Locate the cell with the specified text and output its [x, y] center coordinate. 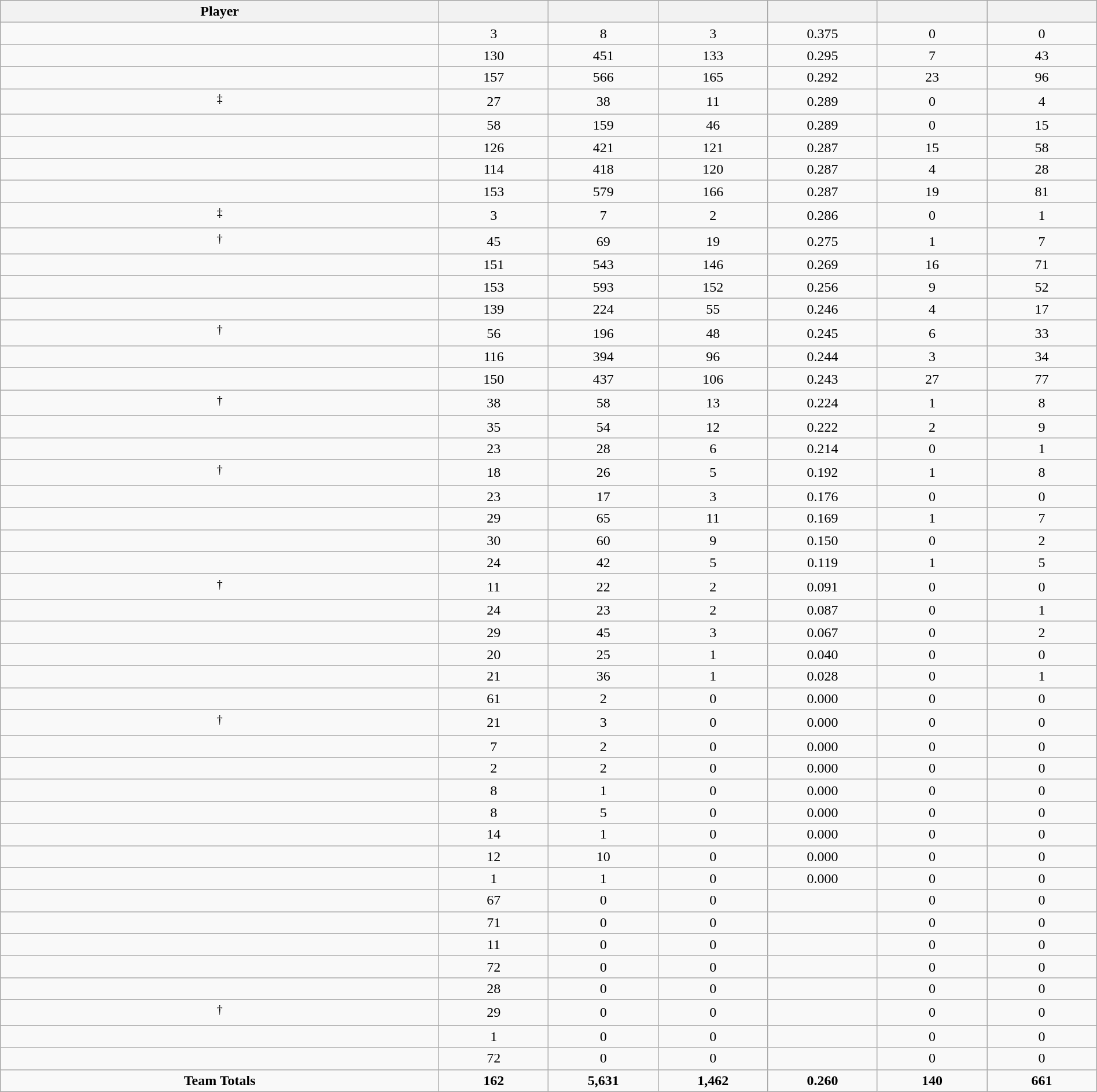
67 [494, 900]
18 [494, 472]
146 [713, 265]
0.169 [823, 519]
0.192 [823, 472]
0.295 [823, 56]
543 [603, 265]
437 [603, 379]
106 [713, 379]
69 [603, 241]
114 [494, 170]
566 [603, 78]
0.222 [823, 426]
394 [603, 357]
65 [603, 519]
30 [494, 541]
0.091 [823, 587]
61 [494, 698]
0.256 [823, 287]
126 [494, 148]
26 [603, 472]
36 [603, 676]
33 [1041, 333]
34 [1041, 357]
139 [494, 309]
10 [603, 856]
77 [1041, 379]
22 [603, 587]
224 [603, 309]
0.244 [823, 357]
52 [1041, 287]
152 [713, 287]
0.040 [823, 655]
120 [713, 170]
20 [494, 655]
56 [494, 333]
166 [713, 192]
579 [603, 192]
0.275 [823, 241]
121 [713, 148]
140 [932, 1080]
13 [713, 403]
116 [494, 357]
0.028 [823, 676]
0.119 [823, 562]
0.260 [823, 1080]
0.214 [823, 448]
159 [603, 126]
1,462 [713, 1080]
14 [494, 834]
16 [932, 265]
133 [713, 56]
43 [1041, 56]
0.245 [823, 333]
0.087 [823, 611]
48 [713, 333]
0.224 [823, 403]
0.246 [823, 309]
0.243 [823, 379]
421 [603, 148]
150 [494, 379]
81 [1041, 192]
0.375 [823, 34]
55 [713, 309]
54 [603, 426]
0.176 [823, 497]
130 [494, 56]
42 [603, 562]
196 [603, 333]
25 [603, 655]
157 [494, 78]
0.292 [823, 78]
0.269 [823, 265]
5,631 [603, 1080]
0.067 [823, 633]
451 [603, 56]
0.150 [823, 541]
151 [494, 265]
Team Totals [220, 1080]
661 [1041, 1080]
46 [713, 126]
418 [603, 170]
60 [603, 541]
593 [603, 287]
35 [494, 426]
165 [713, 78]
0.286 [823, 215]
Player [220, 12]
162 [494, 1080]
